Provide the [x, y] coordinate of the cell's center where the given text is located.  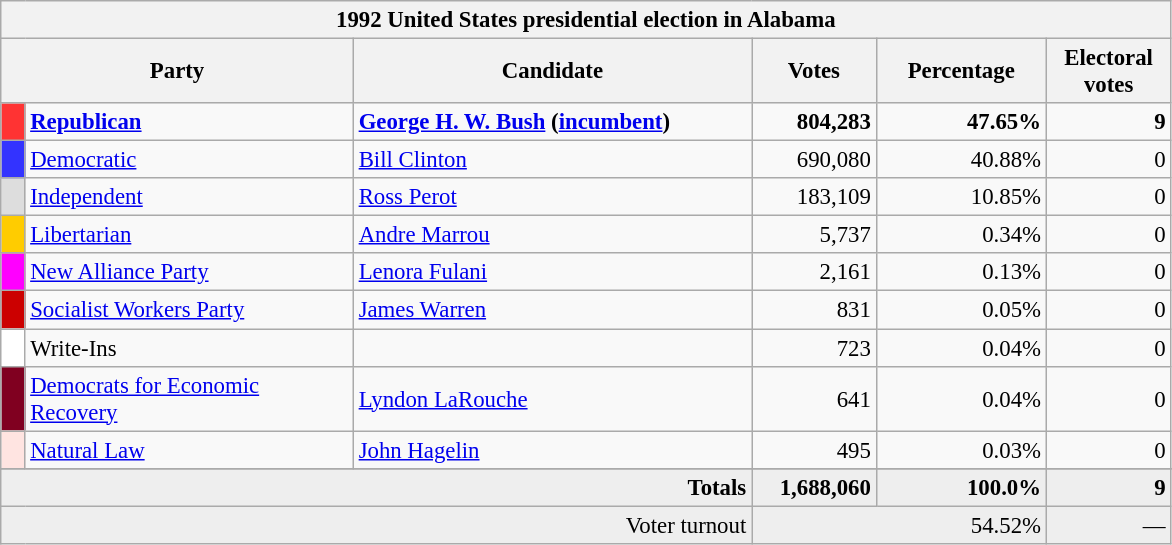
47.65% [961, 122]
James Warren [552, 310]
Electoral votes [1108, 72]
Party [178, 72]
641 [814, 398]
Percentage [961, 72]
Votes [814, 72]
1992 United States presidential election in Alabama [586, 20]
495 [814, 450]
723 [814, 348]
2,161 [814, 273]
100.0% [961, 487]
Andre Marrou [552, 235]
Ross Perot [552, 197]
54.52% [900, 525]
Candidate [552, 72]
John Hagelin [552, 450]
Lenora Fulani [552, 273]
Voter turnout [376, 525]
5,737 [814, 235]
New Alliance Party [189, 273]
1,688,060 [814, 487]
804,283 [814, 122]
Independent [189, 197]
George H. W. Bush (incumbent) [552, 122]
Republican [189, 122]
Bill Clinton [552, 160]
Totals [376, 487]
Write-Ins [189, 348]
183,109 [814, 197]
Natural Law [189, 450]
0.13% [961, 273]
0.03% [961, 450]
Democrats for Economic Recovery [189, 398]
10.85% [961, 197]
0.05% [961, 310]
— [1108, 525]
Democratic [189, 160]
Lyndon LaRouche [552, 398]
690,080 [814, 160]
Socialist Workers Party [189, 310]
40.88% [961, 160]
0.34% [961, 235]
Libertarian [189, 235]
831 [814, 310]
